Scan for the cell matching the given text and deliver its [X, Y] coordinate at center. 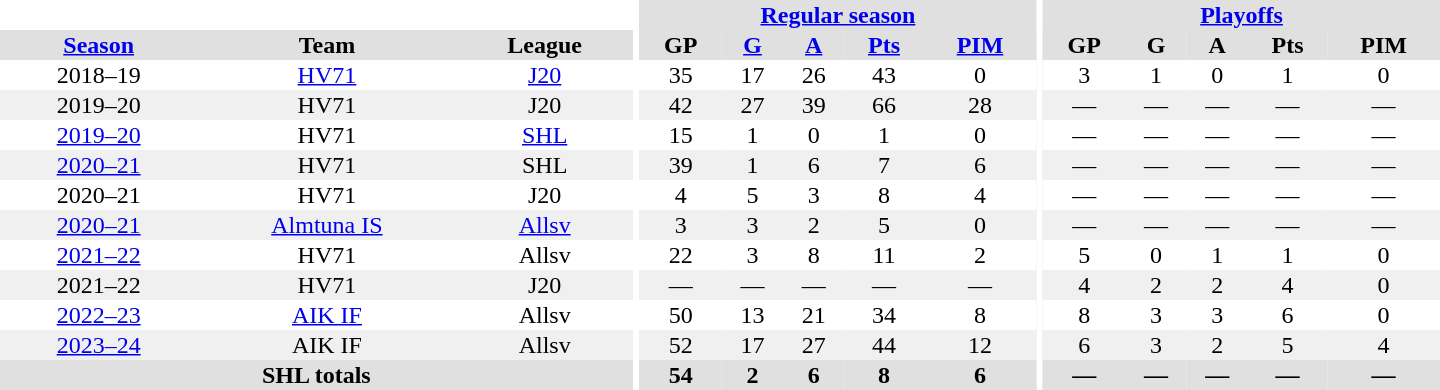
21 [814, 315]
2018–19 [98, 75]
52 [680, 345]
2023–24 [98, 345]
44 [884, 345]
26 [814, 75]
Season [98, 45]
11 [884, 255]
43 [884, 75]
13 [752, 315]
35 [680, 75]
7 [884, 165]
22 [680, 255]
66 [884, 105]
Regular season [838, 15]
54 [680, 375]
42 [680, 105]
Team [326, 45]
2022–23 [98, 315]
28 [980, 105]
34 [884, 315]
League [545, 45]
50 [680, 315]
15 [680, 135]
SHL totals [316, 375]
12 [980, 345]
Playoffs [1242, 15]
Almtuna IS [326, 225]
